Provide the (x, y) coordinate of the cell's center where the given text is located.  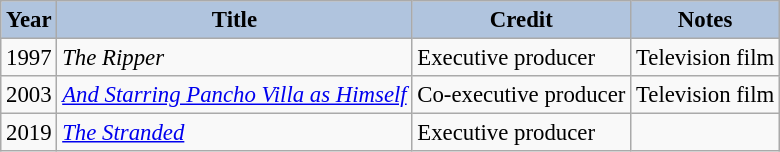
The Stranded (234, 133)
Credit (522, 20)
Co-executive producer (522, 95)
2003 (29, 95)
2019 (29, 133)
1997 (29, 58)
Notes (706, 20)
Year (29, 20)
And Starring Pancho Villa as Himself (234, 95)
Title (234, 20)
The Ripper (234, 58)
